Output the [X, Y] coordinate of the center of the cell containing the given text.  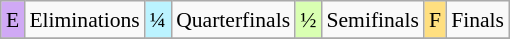
E [12, 20]
Quarterfinals [233, 20]
¼ [158, 20]
Eliminations [84, 20]
½ [308, 20]
Semifinals [372, 20]
Finals [478, 20]
F [435, 20]
